For the text-containing cell, return its midpoint in (x, y) coordinate format. 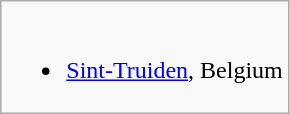
Sint-Truiden, Belgium (145, 58)
